Return the [X, Y] coordinate for the center point of the cell that contains the specified text.  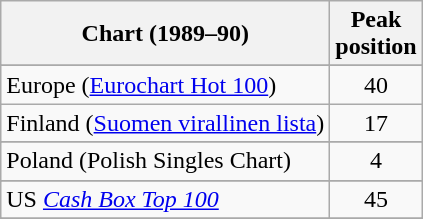
Poland (Polish Singles Chart) [166, 161]
Finland (Suomen virallinen lista) [166, 123]
US Cash Box Top 100 [166, 199]
Europe (Eurochart Hot 100) [166, 85]
40 [376, 85]
17 [376, 123]
45 [376, 199]
4 [376, 161]
Peakposition [376, 34]
Chart (1989–90) [166, 34]
